Detect which cell encompasses the target text, then output its [x, y] center coordinate. 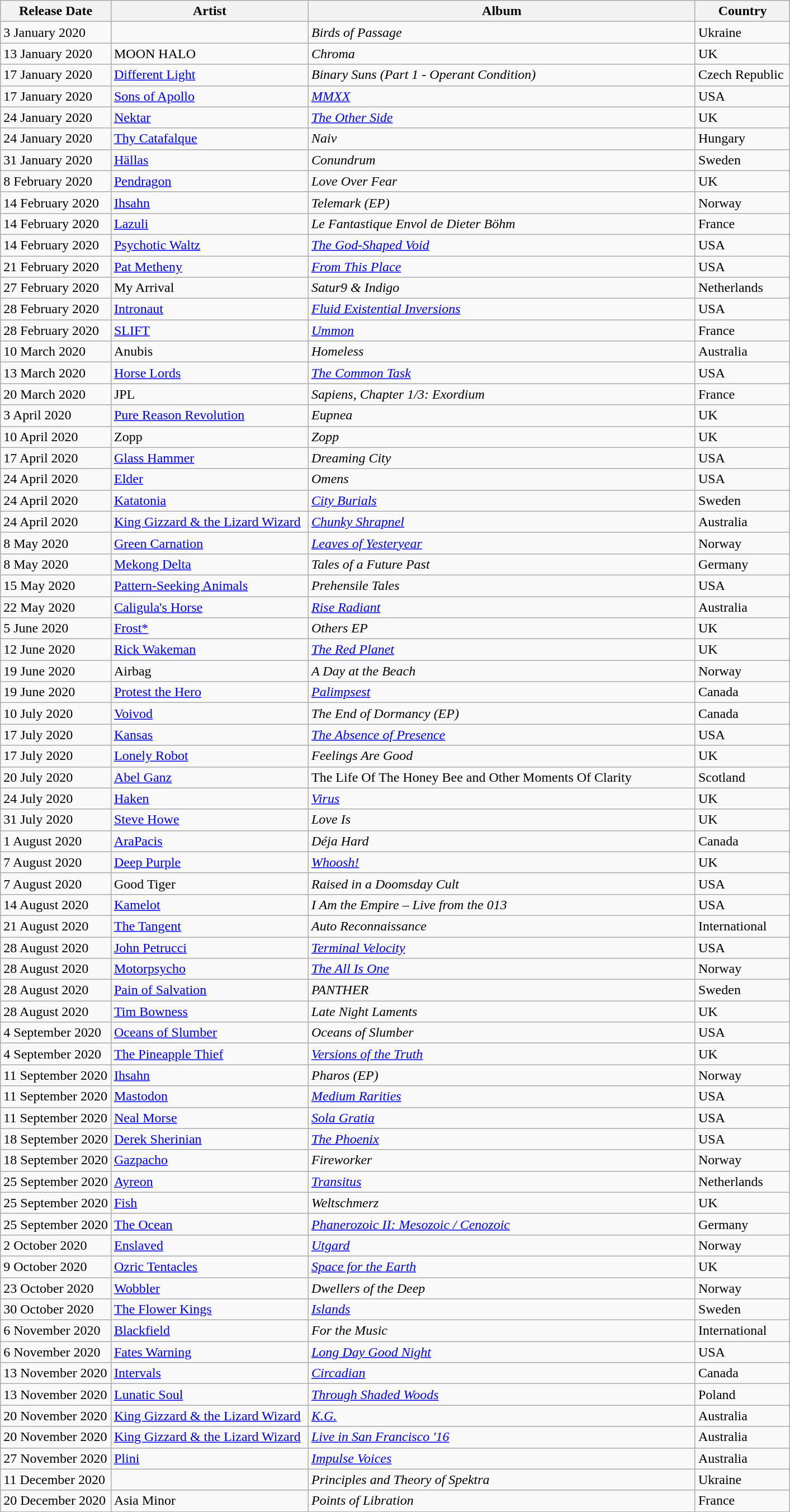
The Tangent [209, 926]
Live in San Francisco '16 [502, 1437]
Fates Warning [209, 1352]
Homeless [502, 352]
30 October 2020 [56, 1310]
Weltschmerz [502, 1203]
Prehensile Tales [502, 585]
Déja Hard [502, 841]
Tales of a Future Past [502, 564]
PANTHER [502, 990]
Artist [209, 11]
Lunatic Soul [209, 1395]
JPL [209, 394]
Czech Republic [742, 75]
Sola Gratia [502, 1118]
Intervals [209, 1373]
Utgard [502, 1245]
Mastodon [209, 1097]
27 November 2020 [56, 1458]
The Red Planet [502, 650]
Voivod [209, 714]
Birds of Passage [502, 32]
Raised in a Doomsday Cult [502, 883]
10 July 2020 [56, 714]
Telemark (EP) [502, 202]
The Flower Kings [209, 1310]
Kamelot [209, 905]
Space for the Earth [502, 1267]
Plini [209, 1458]
13 January 2020 [56, 54]
Dreaming City [502, 458]
10 March 2020 [56, 352]
Through Shaded Woods [502, 1395]
Sons of Apollo [209, 96]
Lonely Robot [209, 756]
Love Over Fear [502, 181]
Good Tiger [209, 883]
Binary Suns (Part 1 - Operant Condition) [502, 75]
MMXX [502, 96]
Album [502, 11]
Pendragon [209, 181]
Impulse Voices [502, 1458]
21 August 2020 [56, 926]
Pat Metheny [209, 267]
John Petrucci [209, 948]
I Am the Empire – Live from the 013 [502, 905]
The Other Side [502, 117]
5 June 2020 [56, 629]
9 October 2020 [56, 1267]
Pure Reason Revolution [209, 415]
24 July 2020 [56, 798]
Scotland [742, 777]
Blackfield [209, 1331]
Chroma [502, 54]
Satur9 & Indigo [502, 288]
The Absence of Presence [502, 735]
Nektar [209, 117]
Glass Hammer [209, 458]
Release Date [56, 11]
Airbag [209, 671]
Fluid Existential Inversions [502, 309]
The Ocean [209, 1224]
Medium Rarities [502, 1097]
AraPacis [209, 841]
Kansas [209, 735]
Fireworker [502, 1160]
23 October 2020 [56, 1288]
Virus [502, 798]
2 October 2020 [56, 1245]
Pain of Salvation [209, 990]
Hungary [742, 139]
K.G. [502, 1416]
Wobbler [209, 1288]
20 December 2020 [56, 1501]
Auto Reconnaissance [502, 926]
Thy Catafalque [209, 139]
Le Fantastique Envol de Dieter Böhm [502, 224]
Long Day Good Night [502, 1352]
Circadian [502, 1373]
10 April 2020 [56, 437]
Versions of the Truth [502, 1054]
20 July 2020 [56, 777]
Islands [502, 1310]
Pattern-Seeking Animals [209, 585]
Protest the Hero [209, 692]
Palimpsest [502, 692]
11 December 2020 [56, 1480]
For the Music [502, 1331]
Eupnea [502, 415]
Mekong Delta [209, 564]
31 January 2020 [56, 160]
13 March 2020 [56, 373]
Others EP [502, 629]
The End of Dormancy (EP) [502, 714]
Ummon [502, 330]
12 June 2020 [56, 650]
Feelings Are Good [502, 756]
Different Light [209, 75]
Tim Bowness [209, 1012]
A Day at the Beach [502, 671]
21 February 2020 [56, 267]
8 February 2020 [56, 181]
Rick Wakeman [209, 650]
Motorpsycho [209, 969]
Conundrum [502, 160]
Gazpacho [209, 1160]
Katatonia [209, 500]
Caligula's Horse [209, 607]
The Phoenix [502, 1139]
Deep Purple [209, 862]
Green Carnation [209, 543]
The Life Of The Honey Bee and Other Moments Of Clarity [502, 777]
Terminal Velocity [502, 948]
City Burials [502, 500]
Pharos (EP) [502, 1075]
3 April 2020 [56, 415]
Leaves of Yesteryear [502, 543]
SLIFT [209, 330]
Sapiens, Chapter 1/3: Exordium [502, 394]
1 August 2020 [56, 841]
The All Is One [502, 969]
The Pineapple Thief [209, 1054]
Asia Minor [209, 1501]
Lazuli [209, 224]
The God-Shaped Void [502, 245]
Frost* [209, 629]
Intronaut [209, 309]
22 May 2020 [56, 607]
14 August 2020 [56, 905]
Principles and Theory of Spektra [502, 1480]
17 April 2020 [56, 458]
Naiv [502, 139]
My Arrival [209, 288]
From This Place [502, 267]
Chunky Shrapnel [502, 522]
Transitus [502, 1182]
27 February 2020 [56, 288]
Abel Ganz [209, 777]
20 March 2020 [56, 394]
Ozric Tentacles [209, 1267]
Steve Howe [209, 820]
Whoosh! [502, 862]
Elder [209, 479]
Ayreon [209, 1182]
MOON HALO [209, 54]
Psychotic Waltz [209, 245]
Derek Sherinian [209, 1139]
Neal Morse [209, 1118]
Haken [209, 798]
31 July 2020 [56, 820]
Love Is [502, 820]
Anubis [209, 352]
Omens [502, 479]
Country [742, 11]
Fish [209, 1203]
3 January 2020 [56, 32]
Enslaved [209, 1245]
Points of Libration [502, 1501]
Poland [742, 1395]
Late Night Laments [502, 1012]
Hällas [209, 160]
The Common Task [502, 373]
Horse Lords [209, 373]
15 May 2020 [56, 585]
Phanerozoic II: Mesozoic / Cenozoic [502, 1224]
Dwellers of the Deep [502, 1288]
Rise Radiant [502, 607]
